Scan for the cell matching the given text and deliver its [X, Y] coordinate at center. 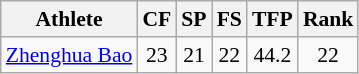
Zhenghua Bao [70, 55]
FS [230, 19]
44.2 [272, 55]
Rank [328, 19]
23 [156, 55]
21 [194, 55]
TFP [272, 19]
CF [156, 19]
Athlete [70, 19]
SP [194, 19]
